Output the (X, Y) coordinate of the center of the cell containing the given text.  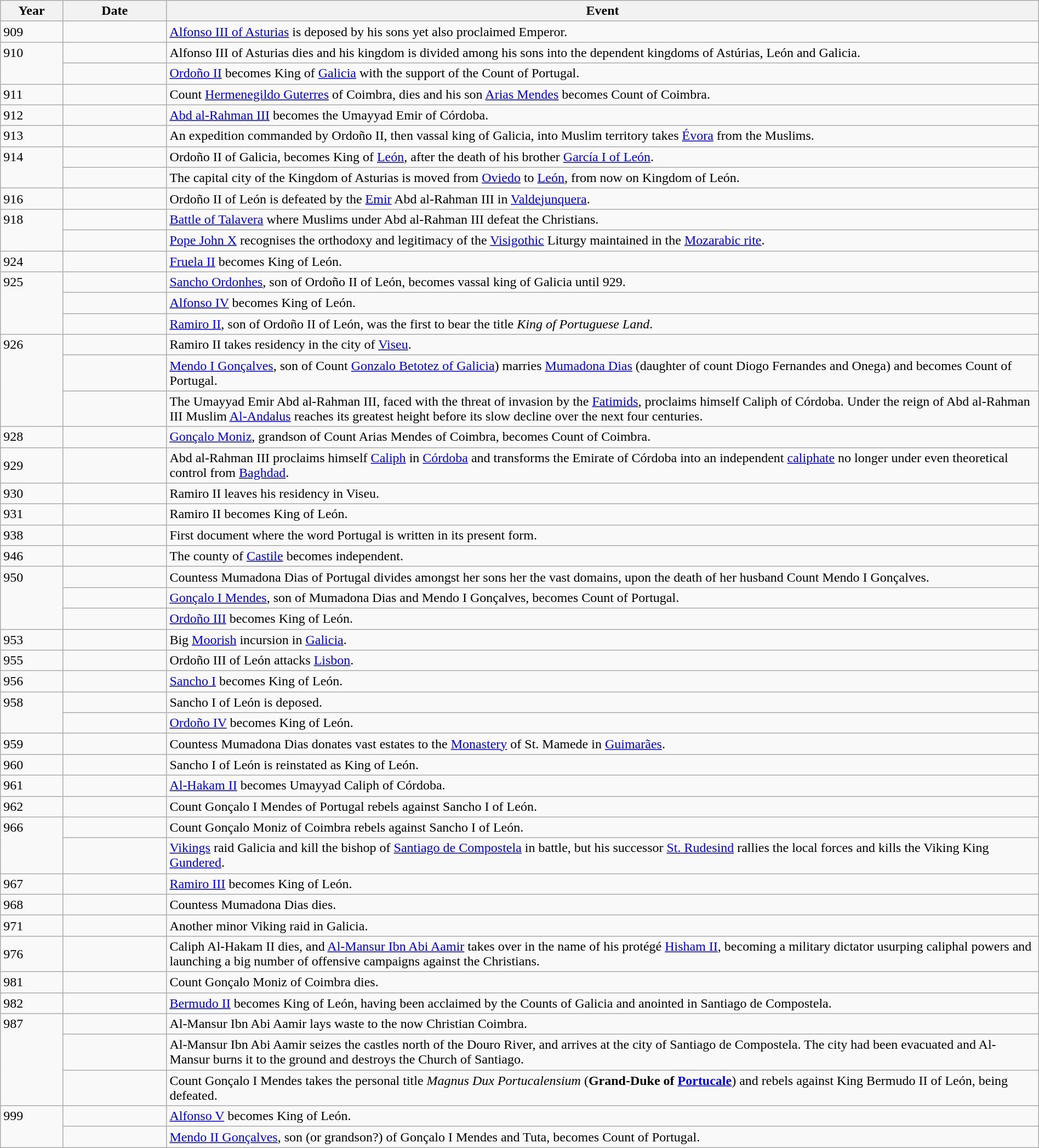
999 (32, 1127)
912 (32, 115)
926 (32, 380)
982 (32, 1003)
910 (32, 63)
Countess Mumadona Dias of Portugal divides amongst her sons her the vast domains, upon the death of her husband Count Mendo I Gonçalves. (603, 577)
Gonçalo Moniz, grandson of Count Arias Mendes of Coimbra, becomes Count of Coimbra. (603, 437)
Count Gonçalo Moniz of Coimbra dies. (603, 982)
Alfonso V becomes King of León. (603, 1116)
Ramiro II becomes King of León. (603, 514)
Battle of Talavera where Muslims under Abd al-Rahman III defeat the Christians. (603, 219)
967 (32, 884)
Alfonso IV becomes King of León. (603, 303)
Ordoño II of León is defeated by the Emir Abd al-Rahman III in Valdejunquera. (603, 198)
Sancho I becomes King of León. (603, 681)
930 (32, 493)
928 (32, 437)
976 (32, 954)
Year (32, 11)
Pope John X recognises the orthodoxy and legitimacy of the Visigothic Liturgy maintained in the Mozarabic rite. (603, 240)
Sancho I of León is reinstated as King of León. (603, 765)
950 (32, 598)
Alfonso III of Asturias is deposed by his sons yet also proclaimed Emperor. (603, 32)
968 (32, 905)
Ordoño II of Galicia, becomes King of León, after the death of his brother García I of León. (603, 157)
Big Moorish incursion in Galicia. (603, 640)
911 (32, 94)
966 (32, 845)
Alfonso III of Asturias dies and his kingdom is divided among his sons into the dependent kingdoms of Astúrias, León and Galicia. (603, 53)
981 (32, 982)
914 (32, 167)
938 (32, 535)
953 (32, 640)
Bermudo II becomes King of León, having been acclaimed by the Counts of Galicia and anointed in Santiago de Compostela. (603, 1003)
Fruela II becomes King of León. (603, 262)
959 (32, 744)
Gonçalo I Mendes, son of Mumadona Dias and Mendo I Gonçalves, becomes Count of Portugal. (603, 598)
Count Hermenegildo Guterres of Coimbra, dies and his son Arias Mendes becomes Count of Coimbra. (603, 94)
Date (114, 11)
931 (32, 514)
956 (32, 681)
First document where the word Portugal is written in its present form. (603, 535)
918 (32, 230)
987 (32, 1060)
955 (32, 661)
971 (32, 925)
Count Gonçalo Moniz of Coimbra rebels against Sancho I of León. (603, 827)
913 (32, 136)
Ramiro II leaves his residency in Viseu. (603, 493)
The capital city of the Kingdom of Asturias is moved from Oviedo to León, from now on Kingdom of León. (603, 178)
925 (32, 303)
916 (32, 198)
Countess Mumadona Dias dies. (603, 905)
Al-Mansur Ibn Abi Aamir lays waste to the now Christian Coimbra. (603, 1024)
Sancho Ordonhes, son of Ordoño II of León, becomes vassal king of Galicia until 929. (603, 282)
Ramiro II takes residency in the city of Viseu. (603, 345)
An expedition commanded by Ordoño II, then vassal king of Galicia, into Muslim territory takes Évora from the Muslims. (603, 136)
Count Gonçalo I Mendes of Portugal rebels against Sancho I of León. (603, 806)
Ramiro II, son of Ordoño II of León, was the first to bear the title King of Portuguese Land. (603, 324)
960 (32, 765)
962 (32, 806)
Another minor Viking raid in Galicia. (603, 925)
Ramiro III becomes King of León. (603, 884)
Event (603, 11)
Ordoño II becomes King of Galicia with the support of the Count of Portugal. (603, 73)
929 (32, 465)
The county of Castile becomes independent. (603, 556)
946 (32, 556)
Mendo II Gonçalves, son (or grandson?) of Gonçalo I Mendes and Tuta, becomes Count of Portugal. (603, 1137)
Abd al-Rahman III becomes the Umayyad Emir of Córdoba. (603, 115)
Ordoño III of León attacks Lisbon. (603, 661)
Countess Mumadona Dias donates vast estates to the Monastery of St. Mamede in Guimarães. (603, 744)
Al-Hakam II becomes Umayyad Caliph of Córdoba. (603, 786)
924 (32, 262)
958 (32, 713)
Ordoño III becomes King of León. (603, 618)
909 (32, 32)
Ordoño IV becomes King of León. (603, 723)
961 (32, 786)
Sancho I of León is deposed. (603, 702)
